Detect which cell encompasses the target text, then output its [x, y] center coordinate. 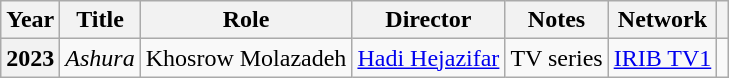
Network [662, 20]
TV series [556, 58]
Ashura [100, 58]
Role [246, 20]
IRIB TV1 [662, 58]
Khosrow Molazadeh [246, 58]
Notes [556, 20]
Year [30, 20]
Title [100, 20]
2023 [30, 58]
Hadi Hejazifar [428, 58]
Director [428, 20]
